Scan for the cell matching the given text and deliver its [x, y] coordinate at center. 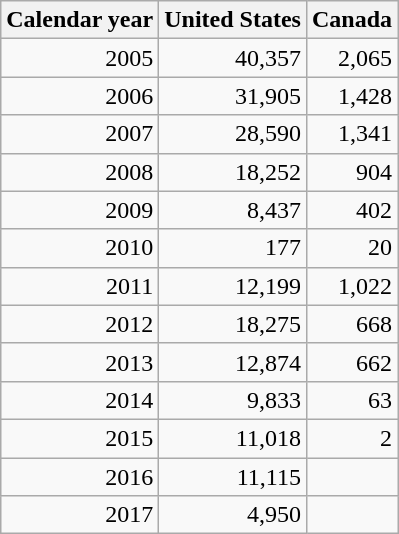
2012 [80, 324]
2,065 [352, 58]
Canada [352, 20]
United States [233, 20]
20 [352, 248]
2014 [80, 400]
4,950 [233, 515]
2010 [80, 248]
18,252 [233, 172]
2009 [80, 210]
1,428 [352, 96]
18,275 [233, 324]
2015 [80, 438]
2016 [80, 477]
11,018 [233, 438]
668 [352, 324]
31,905 [233, 96]
2007 [80, 134]
2017 [80, 515]
2006 [80, 96]
12,199 [233, 286]
2 [352, 438]
904 [352, 172]
1,341 [352, 134]
63 [352, 400]
Calendar year [80, 20]
8,437 [233, 210]
1,022 [352, 286]
2011 [80, 286]
11,115 [233, 477]
402 [352, 210]
177 [233, 248]
2008 [80, 172]
12,874 [233, 362]
9,833 [233, 400]
2005 [80, 58]
28,590 [233, 134]
662 [352, 362]
40,357 [233, 58]
2013 [80, 362]
